Search for the cell housing the specified text and yield its (X, Y) center coordinate. 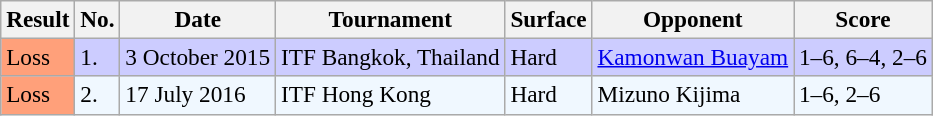
Surface (548, 19)
Kamonwan Buayam (692, 57)
No. (98, 19)
Mizuno Kijima (692, 95)
Date (198, 19)
Result (38, 19)
1–6, 2–6 (864, 95)
ITF Hong Kong (391, 95)
ITF Bangkok, Thailand (391, 57)
Tournament (391, 19)
17 July 2016 (198, 95)
Score (864, 19)
1–6, 6–4, 2–6 (864, 57)
1. (98, 57)
Opponent (692, 19)
2. (98, 95)
3 October 2015 (198, 57)
